Return the [x, y] coordinate for the center point of the cell that contains the specified text.  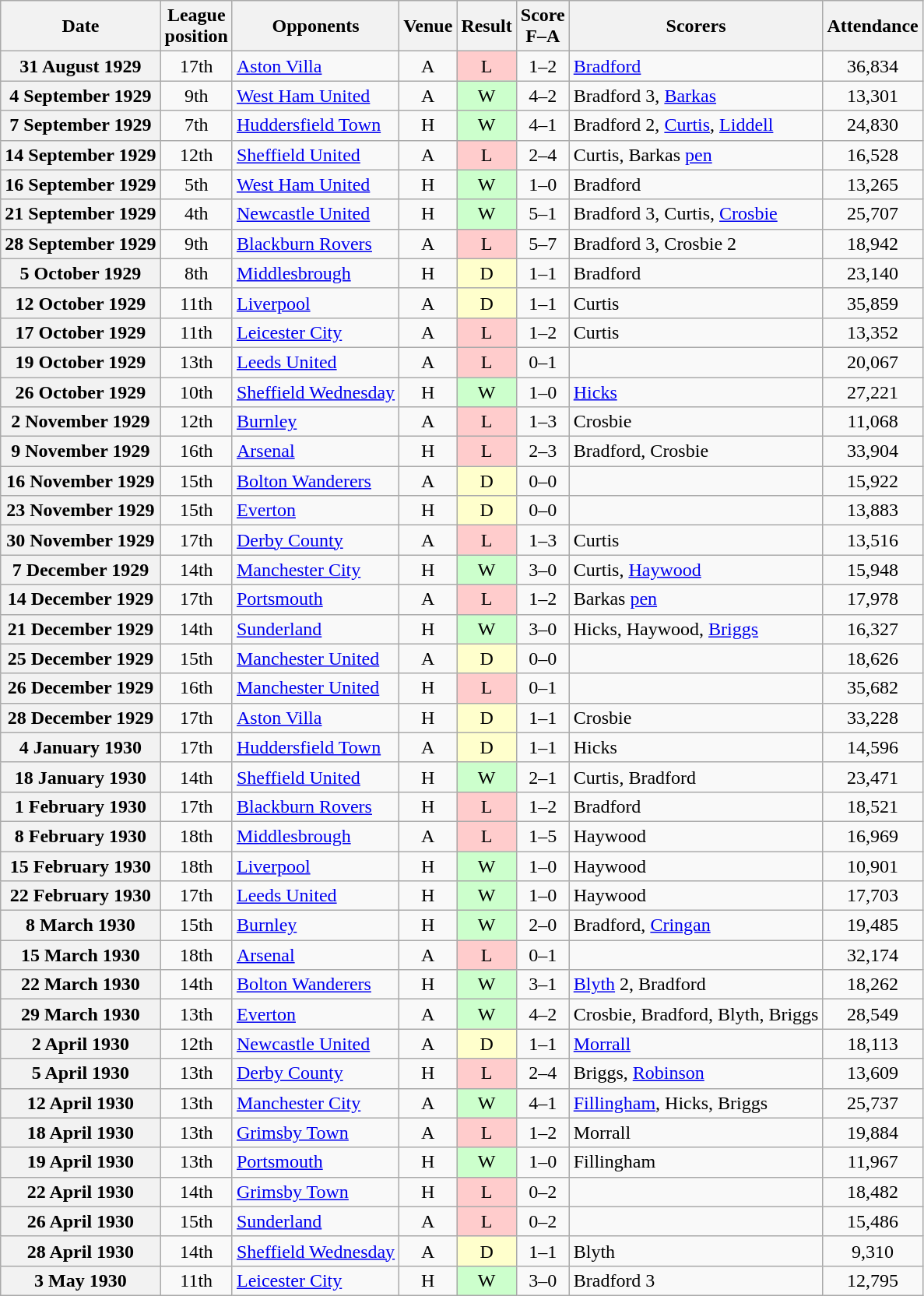
16,528 [873, 155]
23,140 [873, 273]
33,904 [873, 451]
29 March 1930 [81, 1014]
30 November 1929 [81, 540]
31 August 1929 [81, 66]
3 May 1930 [81, 1280]
11,068 [873, 422]
18,113 [873, 1044]
Curtis, Bradford [696, 777]
22 April 1930 [81, 1192]
Leagueposition [196, 26]
19 April 1930 [81, 1162]
10th [196, 392]
8 March 1930 [81, 925]
8th [196, 273]
15,486 [873, 1221]
4 September 1929 [81, 96]
23,471 [873, 777]
11,967 [873, 1162]
15,948 [873, 570]
Fillingham [696, 1162]
Briggs, Robinson [696, 1073]
15,922 [873, 481]
12 April 1930 [81, 1103]
14 September 1929 [81, 155]
28 April 1930 [81, 1251]
25 December 1929 [81, 659]
23 November 1929 [81, 511]
27,221 [873, 392]
18,482 [873, 1192]
14 December 1929 [81, 599]
Barkas pen [696, 599]
16 September 1929 [81, 184]
17,703 [873, 896]
12,795 [873, 1280]
18 April 1930 [81, 1133]
32,174 [873, 955]
3–1 [543, 985]
5–7 [543, 244]
33,228 [873, 718]
Fillingham, Hicks, Briggs [696, 1103]
13,516 [873, 540]
19 October 1929 [81, 362]
Hicks, Haywood, Briggs [696, 629]
Bradford 2, Curtis, Liddell [696, 125]
Bradford, Crosbie [696, 451]
Date [81, 26]
26 December 1929 [81, 688]
22 February 1930 [81, 896]
19,884 [873, 1133]
18,262 [873, 985]
5–1 [543, 214]
7 December 1929 [81, 570]
24,830 [873, 125]
16,327 [873, 629]
20,067 [873, 362]
8 February 1930 [81, 836]
28 September 1929 [81, 244]
17 October 1929 [81, 332]
1 February 1930 [81, 806]
35,682 [873, 688]
Bradford 3, Crosbie 2 [696, 244]
5th [196, 184]
9,310 [873, 1251]
4 January 1930 [81, 747]
4th [196, 214]
Crosbie, Bradford, Blyth, Briggs [696, 1014]
25,707 [873, 214]
13,609 [873, 1073]
Result [487, 26]
10,901 [873, 866]
9 November 1929 [81, 451]
19,485 [873, 925]
13,265 [873, 184]
14,596 [873, 747]
35,859 [873, 303]
21 September 1929 [81, 214]
36,834 [873, 66]
5 April 1930 [81, 1073]
13,301 [873, 96]
18,521 [873, 806]
18,942 [873, 244]
5 October 1929 [81, 273]
1–5 [543, 836]
12 October 1929 [81, 303]
Bradford 3 [696, 1280]
7 September 1929 [81, 125]
18,626 [873, 659]
Venue [428, 26]
Bradford, Cringan [696, 925]
21 December 1929 [81, 629]
28 December 1929 [81, 718]
Blyth [696, 1251]
Opponents [315, 26]
Curtis, Haywood [696, 570]
26 April 1930 [81, 1221]
ScoreF–A [543, 26]
Bradford 3, Barkas [696, 96]
22 March 1930 [81, 985]
18 January 1930 [81, 777]
16 November 1929 [81, 481]
7th [196, 125]
Blyth 2, Bradford [696, 985]
28,549 [873, 1014]
13,883 [873, 511]
Curtis, Barkas pen [696, 155]
15 March 1930 [81, 955]
26 October 1929 [81, 392]
15 February 1930 [81, 866]
2–0 [543, 925]
13,352 [873, 332]
2–1 [543, 777]
25,737 [873, 1103]
2 November 1929 [81, 422]
2 April 1930 [81, 1044]
2–3 [543, 451]
Attendance [873, 26]
Bradford 3, Curtis, Crosbie [696, 214]
17,978 [873, 599]
Scorers [696, 26]
16,969 [873, 836]
